Determine the [x, y] coordinate at the center of the cell enclosing the given text.  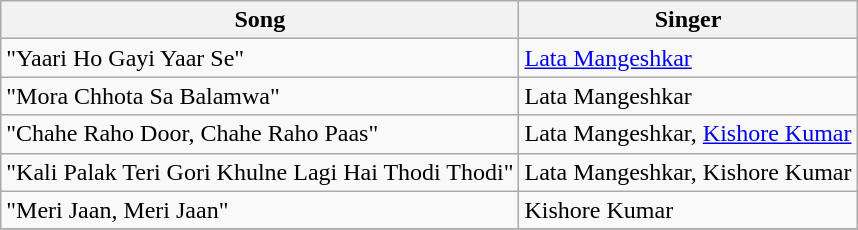
"Yaari Ho Gayi Yaar Se" [260, 58]
Singer [688, 20]
"Meri Jaan, Meri Jaan" [260, 210]
"Kali Palak Teri Gori Khulne Lagi Hai Thodi Thodi" [260, 172]
"Chahe Raho Door, Chahe Raho Paas" [260, 134]
Kishore Kumar [688, 210]
Song [260, 20]
"Mora Chhota Sa Balamwa" [260, 96]
